For the text-containing cell, return its midpoint in (X, Y) coordinate format. 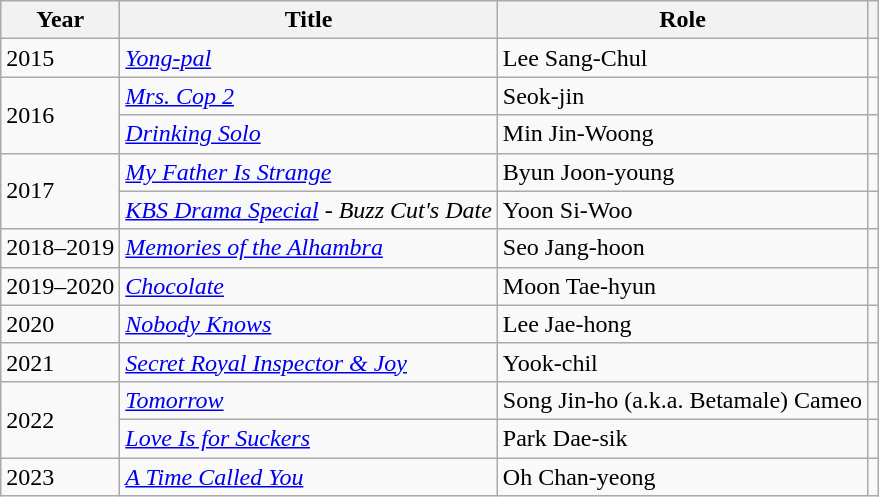
Memories of the Alhambra (309, 248)
2021 (60, 362)
A Time Called You (309, 477)
Lee Sang-Chul (682, 58)
Moon Tae-hyun (682, 286)
Chocolate (309, 286)
2023 (60, 477)
Byun Joon-young (682, 172)
Oh Chan-yeong (682, 477)
Seo Jang-hoon (682, 248)
Role (682, 20)
KBS Drama Special - Buzz Cut's Date (309, 210)
Yook-chil (682, 362)
Drinking Solo (309, 134)
Year (60, 20)
2019–2020 (60, 286)
Mrs. Cop 2 (309, 96)
2017 (60, 191)
2020 (60, 324)
My Father Is Strange (309, 172)
Title (309, 20)
Park Dae-sik (682, 438)
2022 (60, 419)
Lee Jae-hong (682, 324)
2016 (60, 115)
Love Is for Suckers (309, 438)
Yong-pal (309, 58)
Yoon Si-Woo (682, 210)
2018–2019 (60, 248)
Seok-jin (682, 96)
Tomorrow (309, 400)
Secret Royal Inspector & Joy (309, 362)
Nobody Knows (309, 324)
2015 (60, 58)
Song Jin-ho (a.k.a. Betamale) Cameo (682, 400)
Min Jin-Woong (682, 134)
